Find where the given text appears and provide that cell's center as [x, y] coordinate. 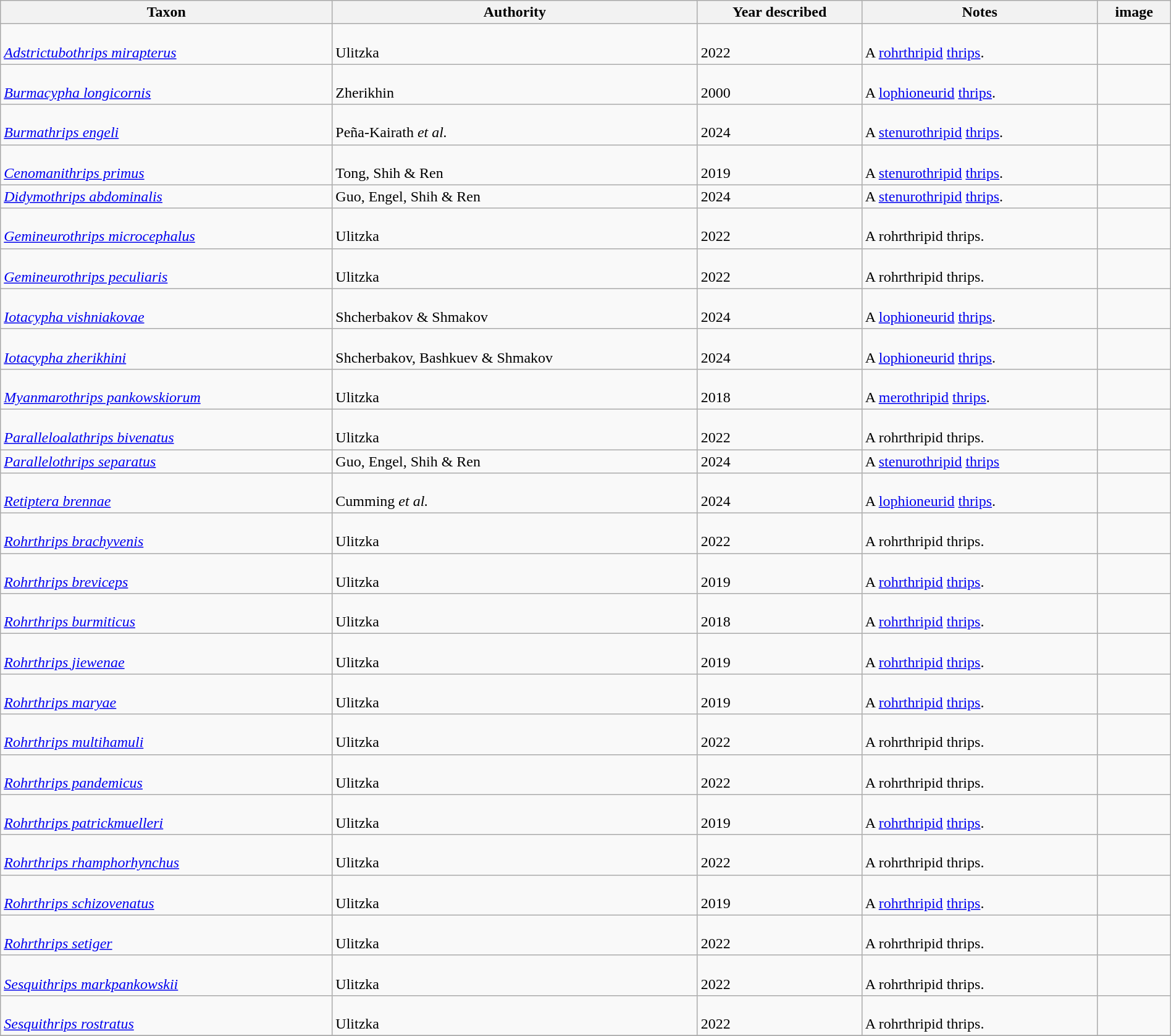
Rohrthrips setiger [167, 935]
Rohrthrips pandemicus [167, 775]
Tong, Shih & Ren [515, 164]
Sesquithrips markpankowskii [167, 975]
Cenomanithrips primus [167, 164]
Shcherbakov, Bashkuev & Shmakov [515, 348]
2000 [779, 84]
Cumming et al. [515, 493]
Rohrthrips jiewenae [167, 654]
Taxon [167, 12]
Rohrthrips maryae [167, 694]
Adstrictubothrips mirapterus [167, 44]
Parallelothrips separatus [167, 461]
Iotacypha vishniakovae [167, 309]
Rohrthrips schizovenatus [167, 895]
A merothripid thrips. [980, 389]
Peña-Kairath et al. [515, 125]
Myanmarothrips pankowskiorum [167, 389]
Burmathrips engeli [167, 125]
Notes [980, 12]
Authority [515, 12]
A stenurothripid thrips [980, 461]
image [1134, 12]
Rohrthrips burmiticus [167, 614]
Paralleloalathrips bivenatus [167, 429]
Gemineurothrips microcephalus [167, 229]
Rohrthrips brachyvenis [167, 534]
Rohrthrips rhamphorhynchus [167, 855]
Sesquithrips rostratus [167, 1016]
Iotacypha zherikhini [167, 348]
Didymothrips abdominalis [167, 196]
Zherikhin [515, 84]
Rohrthrips multihamuli [167, 734]
Retiptera brennae [167, 493]
Burmacypha longicornis [167, 84]
Rohrthrips breviceps [167, 573]
Shcherbakov & Shmakov [515, 309]
Rohrthrips patrickmuelleri [167, 814]
Year described [779, 12]
Gemineurothrips peculiaris [167, 268]
